Extract the (X, Y) coordinate from the center of the cell holding the provided text.  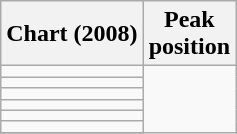
Chart (2008) (72, 34)
Peakposition (189, 34)
